Find where the given text appears and provide that cell's center as [X, Y] coordinate. 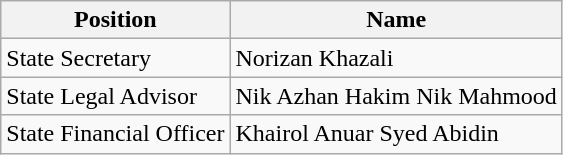
Norizan Khazali [396, 58]
State Legal Advisor [116, 96]
State Secretary [116, 58]
Khairol Anuar Syed Abidin [396, 134]
Nik Azhan Hakim Nik Mahmood [396, 96]
Name [396, 20]
State Financial Officer [116, 134]
Position [116, 20]
